Search for the cell housing the specified text and yield its (X, Y) center coordinate. 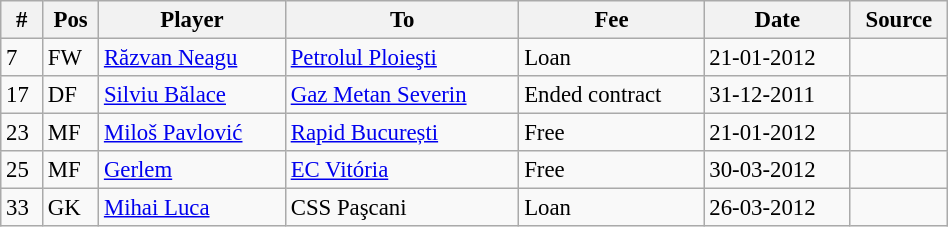
26-03-2012 (777, 208)
31-12-2011 (777, 95)
33 (22, 208)
DF (71, 95)
17 (22, 95)
Mihai Luca (192, 208)
Silviu Bălace (192, 95)
To (402, 20)
7 (22, 58)
25 (22, 170)
Petrolul Ploieşti (402, 58)
GK (71, 208)
EC Vitória (402, 170)
Rapid București (402, 133)
Gaz Metan Severin (402, 95)
Răzvan Neagu (192, 58)
Miloš Pavlović (192, 133)
# (22, 20)
Fee (612, 20)
Ended contract (612, 95)
Player (192, 20)
Date (777, 20)
Gerlem (192, 170)
Source (898, 20)
CSS Paşcani (402, 208)
Pos (71, 20)
FW (71, 58)
23 (22, 133)
30-03-2012 (777, 170)
